Find where the given text appears and provide that cell's center as (x, y) coordinate. 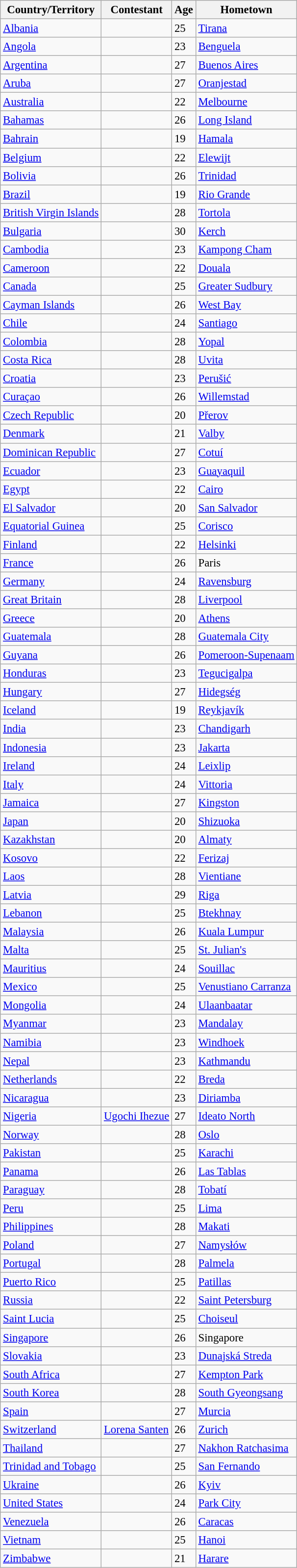
Trinidad (246, 176)
Chile (51, 323)
Russia (51, 1300)
Athens (246, 618)
Ferizaj (246, 858)
Bahamas (51, 120)
Angola (51, 47)
Bolivia (51, 176)
Panama (51, 1171)
Great Britain (51, 600)
Guyana (51, 655)
Helsinki (246, 544)
30 (184, 231)
Ecuador (51, 471)
San Fernando (246, 1466)
Corisco (246, 526)
Indonesia (51, 747)
Poland (51, 1245)
Nicaragua (51, 1098)
Age (184, 10)
Contestant (137, 10)
Bulgaria (51, 231)
Makati (246, 1227)
Las Tablas (246, 1171)
West Bay (246, 305)
Dunajská Streda (246, 1356)
29 (184, 895)
Valby (246, 434)
Guayaquil (246, 471)
Karachi (246, 1153)
Zurich (246, 1430)
Hamala (246, 139)
Argentina (51, 65)
Aruba (51, 83)
Nakhon Ratchasima (246, 1448)
Santiago (246, 323)
Venustiano Carranza (246, 987)
Canada (51, 286)
South Africa (51, 1374)
Curaçao (51, 397)
Ulaanbaatar (246, 1005)
El Salvador (51, 508)
Riga (246, 895)
Willemstad (246, 397)
Palmela (246, 1263)
Kingston (246, 802)
Vittoria (246, 784)
Peru (51, 1208)
Leixlip (246, 766)
Oranjestad (246, 83)
Uvita (246, 360)
Pakistan (51, 1153)
Park City (246, 1503)
Lorena Santen (137, 1430)
Laos (51, 876)
Paris (246, 563)
Czech Republic (51, 415)
Chandigarh (246, 729)
Netherlands (51, 1079)
Venezuela (51, 1522)
Namibia (51, 1042)
Caracas (246, 1522)
Melbourne (246, 102)
Long Island (246, 120)
Japan (51, 821)
Buenos Aires (246, 65)
Brazil (51, 194)
Reykjavík (246, 711)
Ireland (51, 766)
Guatemala (51, 637)
Kosovo (51, 858)
Kempton Park (246, 1374)
Mongolia (51, 1005)
Vientiane (246, 876)
Cairo (246, 489)
Choiseul (246, 1319)
Cambodia (51, 250)
Malaysia (51, 932)
Hometown (246, 10)
Tortola (246, 212)
Benguela (246, 47)
Shizuoka (246, 821)
Italy (51, 784)
Vietnam (51, 1540)
Kazakhstan (51, 840)
Kyiv (246, 1485)
Ideato North (246, 1116)
Douala (246, 268)
Zimbabwe (51, 1559)
Spain (51, 1411)
Kathmandu (246, 1061)
Honduras (51, 673)
Tobatí (246, 1190)
Nepal (51, 1061)
Equatorial Guinea (51, 526)
Denmark (51, 434)
Latvia (51, 895)
Albania (51, 28)
Murcia (246, 1411)
Hanoi (246, 1540)
Mexico (51, 987)
Croatia (51, 379)
San Salvador (246, 508)
Kerch (246, 231)
Dominican Republic (51, 452)
United States (51, 1503)
Finland (51, 544)
Namysłów (246, 1245)
Cotuí (246, 452)
Ravensburg (246, 581)
Germany (51, 581)
Lima (246, 1208)
Almaty (246, 840)
St. Julian's (246, 950)
Harare (246, 1559)
British Virgin Islands (51, 212)
Costa Rica (51, 360)
Colombia (51, 342)
Rio Grande (246, 194)
Guatemala City (246, 637)
Trinidad and Tobago (51, 1466)
Thailand (51, 1448)
Liverpool (246, 600)
Mandalay (246, 1024)
Egypt (51, 489)
Perušić (246, 379)
Btekhnay (246, 913)
Portugal (51, 1263)
Malta (51, 950)
Norway (51, 1134)
Cameroon (51, 268)
Paraguay (51, 1190)
Souillac (246, 969)
Hungary (51, 692)
Patillas (246, 1282)
Myanmar (51, 1024)
Tegucigalpa (246, 673)
Bahrain (51, 139)
Mauritius (51, 969)
Lebanon (51, 913)
Pomeroon-Supenaam (246, 655)
Switzerland (51, 1430)
Yopal (246, 342)
India (51, 729)
Hidegség (246, 692)
Kampong Cham (246, 250)
Belgium (51, 157)
Tirana (246, 28)
Country/Territory (51, 10)
Ukraine (51, 1485)
Puerto Rico (51, 1282)
Greater Sudbury (246, 286)
Breda (246, 1079)
Nigeria (51, 1116)
Oslo (246, 1134)
Australia (51, 102)
Kuala Lumpur (246, 932)
Windhoek (246, 1042)
Ugochi Ihezue (137, 1116)
Slovakia (51, 1356)
Cayman Islands (51, 305)
Greece (51, 618)
Elewijt (246, 157)
Přerov (246, 415)
Philippines (51, 1227)
Iceland (51, 711)
South Gyeongsang (246, 1392)
Jamaica (51, 802)
South Korea (51, 1392)
Saint Lucia (51, 1319)
Jakarta (246, 747)
France (51, 563)
Saint Petersburg (246, 1300)
Diriamba (246, 1098)
